Return the (x, y) coordinate for the center point of the cell that contains the specified text.  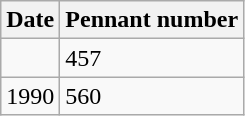
457 (152, 58)
Pennant number (152, 20)
560 (152, 96)
Date (30, 20)
1990 (30, 96)
